Output the [x, y] coordinate of the center of the cell containing the given text.  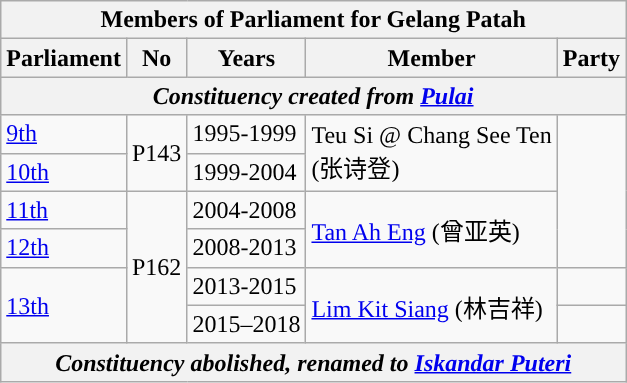
Lim Kit Siang (林吉祥) [432, 305]
1999-2004 [246, 172]
2008-2013 [246, 248]
13th [64, 305]
Members of Parliament for Gelang Patah [314, 20]
P143 [156, 153]
Teu Si @ Chang See Ten (张诗登) [432, 153]
2015–2018 [246, 324]
Years [246, 58]
Parliament [64, 58]
No [156, 58]
12th [64, 248]
10th [64, 172]
9th [64, 134]
Tan Ah Eng (曾亚英) [432, 229]
Member [432, 58]
Constituency created from Pulai [314, 96]
2004-2008 [246, 210]
Constituency abolished, renamed to Iskandar Puteri [314, 362]
Party [591, 58]
2013-2015 [246, 286]
11th [64, 210]
1995-1999 [246, 134]
P162 [156, 267]
